Output the (X, Y) coordinate of the center of the cell containing the given text.  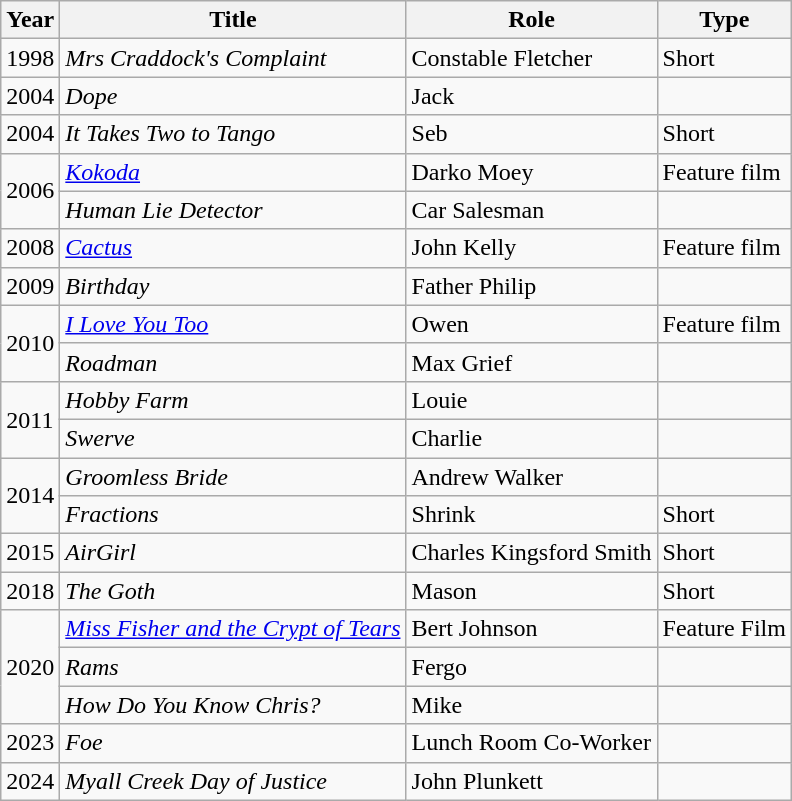
2020 (30, 667)
Birthday (233, 286)
Car Salesman (532, 210)
Feature Film (724, 629)
It Takes Two to Tango (233, 134)
Role (532, 20)
Charlie (532, 438)
Swerve (233, 438)
Rams (233, 667)
Jack (532, 96)
Fergo (532, 667)
Groomless Bride (233, 477)
Shrink (532, 515)
2014 (30, 496)
Foe (233, 743)
John Kelly (532, 248)
2023 (30, 743)
Year (30, 20)
Fractions (233, 515)
Mason (532, 591)
Darko Moey (532, 172)
2018 (30, 591)
AirGirl (233, 553)
2010 (30, 343)
Cactus (233, 248)
John Plunkett (532, 781)
1998 (30, 58)
Max Grief (532, 362)
Charles Kingsford Smith (532, 553)
2015 (30, 553)
Seb (532, 134)
Mrs Craddock's Complaint (233, 58)
Andrew Walker (532, 477)
2009 (30, 286)
2006 (30, 191)
Mike (532, 705)
Father Philip (532, 286)
Louie (532, 400)
Type (724, 20)
2008 (30, 248)
How Do You Know Chris? (233, 705)
Constable Fletcher (532, 58)
Title (233, 20)
I Love You Too (233, 324)
The Goth (233, 591)
2024 (30, 781)
Roadman (233, 362)
Owen (532, 324)
Bert Johnson (532, 629)
Human Lie Detector (233, 210)
2011 (30, 419)
Myall Creek Day of Justice (233, 781)
Dope (233, 96)
Hobby Farm (233, 400)
Miss Fisher and the Crypt of Tears (233, 629)
Lunch Room Co-Worker (532, 743)
Kokoda (233, 172)
